For the text-containing cell, return its midpoint in [X, Y] coordinate format. 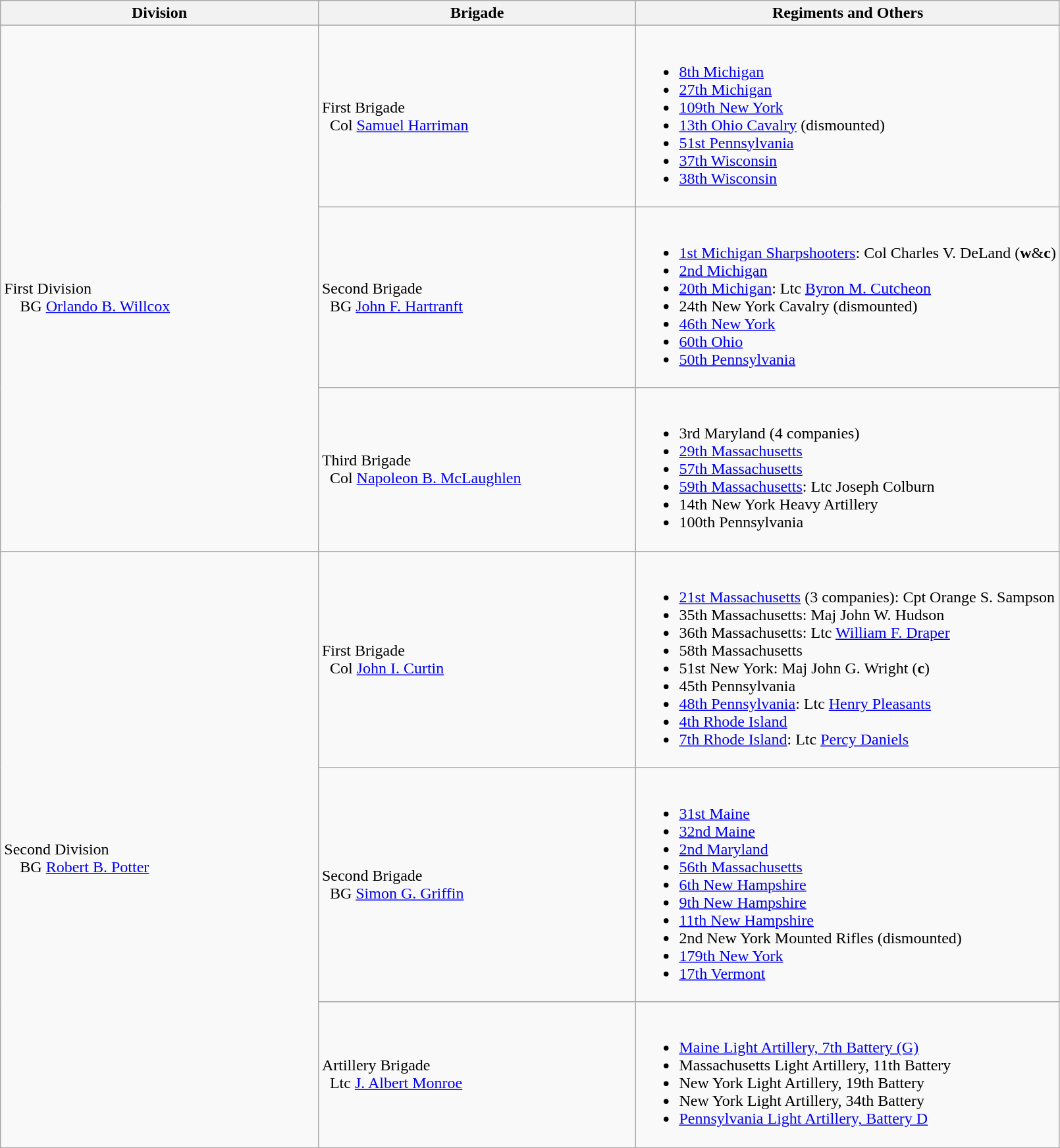
Regiments and Others [848, 13]
First Division BG Orlando B. Willcox [159, 288]
Second Division BG Robert B. Potter [159, 849]
Second Brigade BG John F. Hartranft [477, 298]
3rd Maryland (4 companies)29th Massachusetts57th Massachusetts59th Massachusetts: Ltc Joseph Colburn14th New York Heavy Artillery100th Pennsylvania [848, 469]
Brigade [477, 13]
Division [159, 13]
First Brigade Col Samuel Harriman [477, 116]
First Brigade Col John I. Curtin [477, 660]
Artillery Brigade Ltc J. Albert Monroe [477, 1074]
Second Brigade BG Simon G. Griffin [477, 885]
Third Brigade Col Napoleon B. McLaughlen [477, 469]
8th Michigan27th Michigan109th New York13th Ohio Cavalry (dismounted)51st Pennsylvania37th Wisconsin38th Wisconsin [848, 116]
